Provide the (X, Y) coordinate of the cell's center where the given text is located.  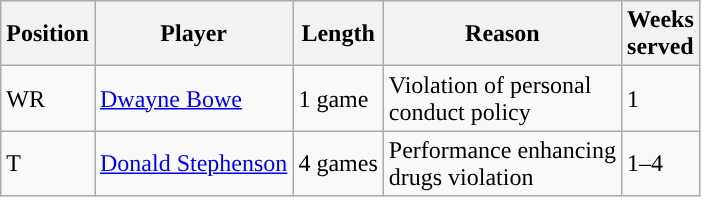
1 (661, 98)
T (48, 164)
Dwayne Bowe (193, 98)
Length (338, 34)
Performance enhancingdrugs violation (502, 164)
1 game (338, 98)
Position (48, 34)
WR (48, 98)
Reason (502, 34)
1–4 (661, 164)
Player (193, 34)
Violation of personalconduct policy (502, 98)
Donald Stephenson (193, 164)
4 games (338, 164)
Weeksserved (661, 34)
